Scan for the cell matching the given text and deliver its [x, y] coordinate at center. 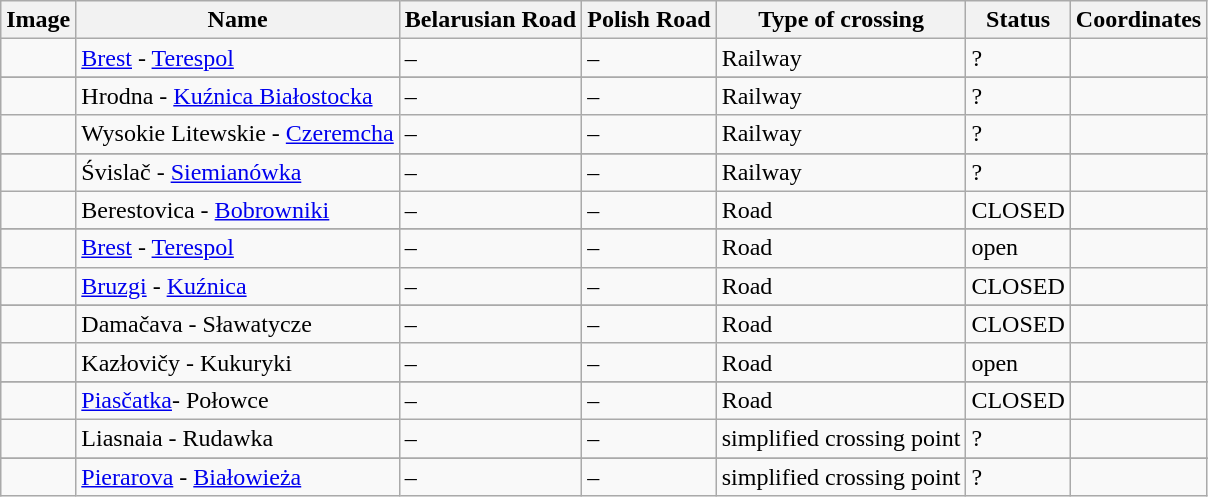
Wysokie Litewskie - Czeremcha [238, 134]
Kazłovičy - Kukuryki [238, 362]
Hrodna - Kuźnica Białostocka [238, 96]
Name [238, 20]
Bruzgi - Kuźnica [238, 286]
Piasčatka- Połowce [238, 400]
Damačava - Sławatycze [238, 324]
Image [38, 20]
Pierarova - Białowieża [238, 477]
Polish Road [649, 20]
Type of crossing [841, 20]
Berestovica - Bobrowniki [238, 210]
Liasnaia - Rudawka [238, 438]
Śvislač - Siemianówka [238, 172]
Coordinates [1138, 20]
Belarusian Road [490, 20]
Status [1018, 20]
